From the cell containing the given text, extract its center point as (x, y) coordinate. 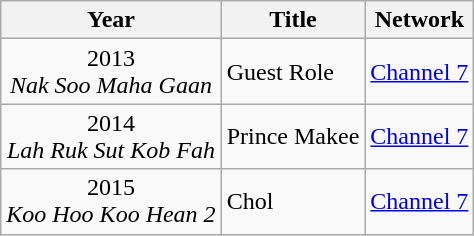
Guest Role (293, 72)
2014Lah Ruk Sut Kob Fah (111, 136)
Title (293, 20)
Year (111, 20)
Prince Makee (293, 136)
Chol (293, 202)
Network (420, 20)
2015Koo Hoo Koo Hean 2 (111, 202)
2013Nak Soo Maha Gaan (111, 72)
